Return the (X, Y) coordinate for the center point of the cell that contains the specified text.  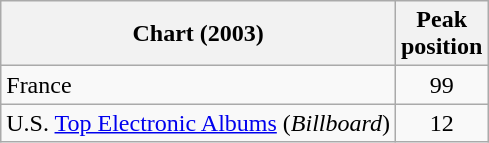
U.S. Top Electronic Albums (Billboard) (198, 123)
France (198, 85)
Peakposition (441, 34)
99 (441, 85)
Chart (2003) (198, 34)
12 (441, 123)
